Determine the [x, y] coordinate at the center of the cell enclosing the given text.  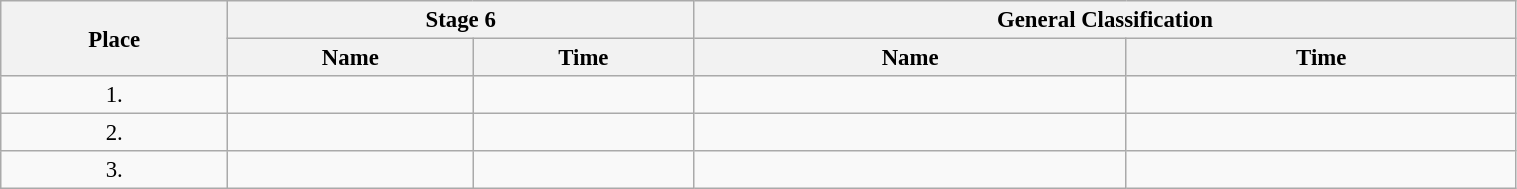
3. [114, 170]
General Classification [1105, 20]
Stage 6 [461, 20]
1. [114, 95]
Place [114, 38]
2. [114, 133]
